Output the [x, y] coordinate of the center of the cell containing the given text.  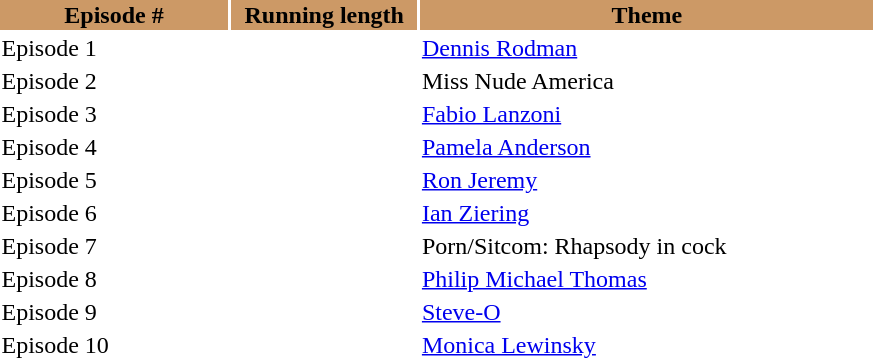
Episode 7 [114, 246]
Episode 9 [114, 312]
Miss Nude America [646, 81]
Episode # [114, 15]
Porn/Sitcom: Rhapsody in cock [646, 246]
Dennis Rodman [646, 48]
Episode 3 [114, 114]
Fabio Lanzoni [646, 114]
Episode 8 [114, 279]
Pamela Anderson [646, 147]
Episode 2 [114, 81]
Episode 6 [114, 213]
Philip Michael Thomas [646, 279]
Episode 5 [114, 180]
Episode 4 [114, 147]
Ron Jeremy [646, 180]
Running length [324, 15]
Ian Ziering [646, 213]
Steve-O [646, 312]
Episode 1 [114, 48]
Theme [646, 15]
